Extract the [X, Y] coordinate from the center of the cell holding the provided text.  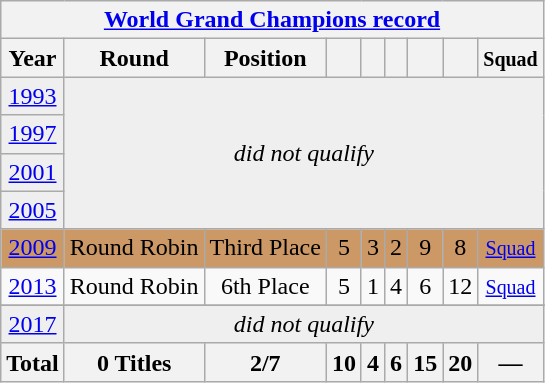
2001 [33, 172]
2/7 [265, 362]
3 [372, 248]
20 [460, 362]
Year [33, 58]
World Grand Champions record [272, 20]
1997 [33, 134]
Third Place [265, 248]
2005 [33, 210]
0 Titles [134, 362]
1 [372, 286]
8 [460, 248]
— [511, 362]
9 [426, 248]
2009 [33, 248]
15 [426, 362]
2013 [33, 286]
2017 [33, 324]
2 [396, 248]
Round [134, 58]
12 [460, 286]
6th Place [265, 286]
1993 [33, 96]
10 [344, 362]
Total [33, 362]
Position [265, 58]
